Pinpoint the cell where the given text exists, returning its [X, Y] midpoint coordinate. 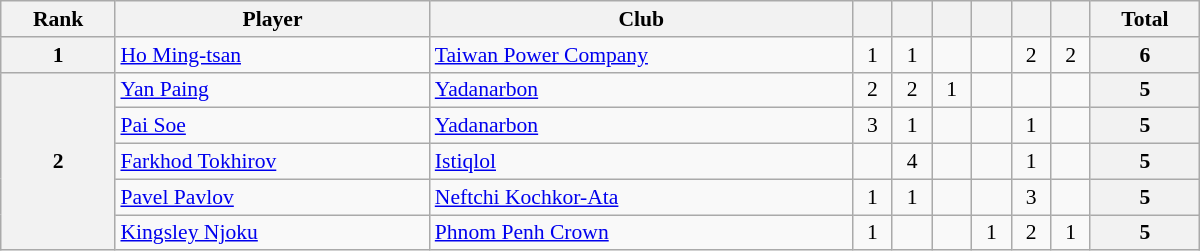
Ho Ming-tsan [272, 55]
Player [272, 19]
Club [642, 19]
6 [1144, 55]
Taiwan Power Company [642, 55]
Phnom Penh Crown [642, 233]
4 [912, 162]
Kingsley Njoku [272, 233]
Neftchi Kochkor-Ata [642, 197]
Yan Paing [272, 90]
Rank [58, 19]
Pai Soe [272, 126]
Istiqlol [642, 162]
Pavel Pavlov [272, 197]
Farkhod Tokhirov [272, 162]
Total [1144, 19]
